Search for the cell housing the specified text and yield its [x, y] center coordinate. 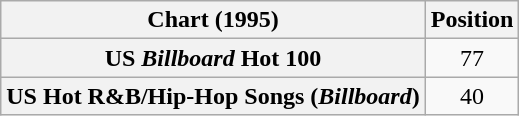
US Hot R&B/Hip-Hop Songs (Billboard) [213, 96]
US Billboard Hot 100 [213, 58]
40 [472, 96]
77 [472, 58]
Chart (1995) [213, 20]
Position [472, 20]
